Return [x, y] of the center of cell containing provided text 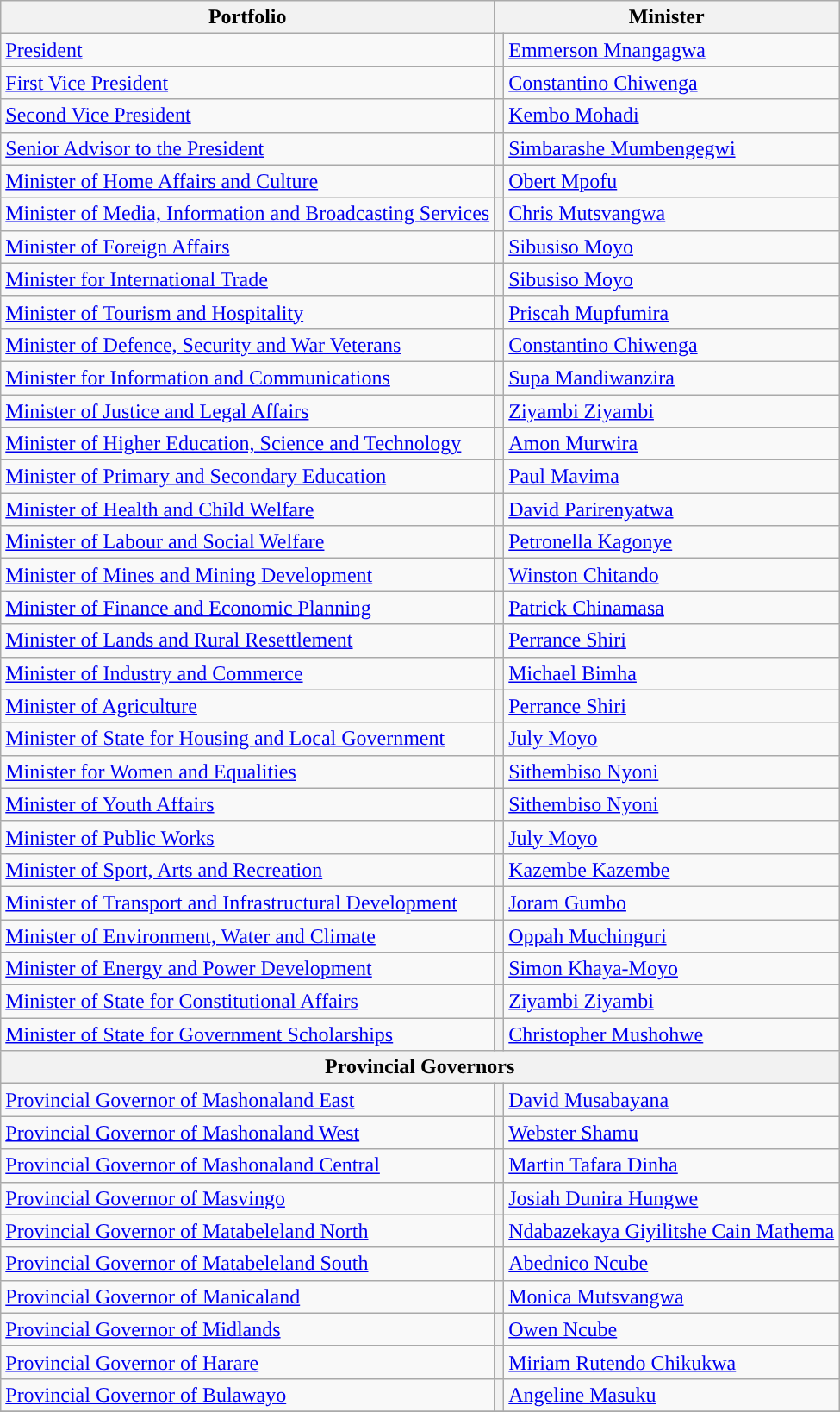
Winston Chitando [672, 575]
Angeline Masuku [672, 1395]
Minister of Media, Information and Broadcasting Services [248, 214]
Petronella Kagonye [672, 542]
Minister [667, 17]
David Musabayana [672, 1100]
Minister of Labour and Social Welfare [248, 542]
Simon Khaya-Moyo [672, 969]
Minister of Transport and Infrastructural Development [248, 903]
Minister of Agriculture [248, 706]
Minister of Finance and Economic Planning [248, 608]
Michael Bimha [672, 673]
Paul Mavima [672, 477]
Kembo Mohadi [672, 116]
Monica Mutsvangwa [672, 1296]
Minister for Information and Communications [248, 378]
Minister of Home Affairs and Culture [248, 181]
Minister of Public Works [248, 837]
Minister of State for Government Scholarships [248, 1034]
Minister of Justice and Legal Affairs [248, 411]
Minister of Energy and Power Development [248, 969]
Owen Ncube [672, 1329]
Minister of Mines and Mining Development [248, 575]
Kazembe Kazembe [672, 870]
Minister of Tourism and Hospitality [248, 312]
Minister of Defence, Security and War Veterans [248, 345]
Ndabazekaya Giyilitshe Cain Mathema [672, 1231]
Simbarashe Mumbengegwi [672, 148]
Supa Mandiwanzira [672, 378]
Joram Gumbo [672, 903]
Provincial Governor of Masvingo [248, 1198]
Provincial Governor of Mashonaland Central [248, 1165]
Minister of Foreign Affairs [248, 247]
Minister of Higher Education, Science and Technology [248, 444]
Minister of Health and Child Welfare [248, 509]
Provincial Governor of Mashonaland East [248, 1100]
President [248, 50]
Second Vice President [248, 116]
Provincial Governor of Matabeleland South [248, 1264]
Oppah Muchinguri [672, 935]
Josiah Dunira Hungwe [672, 1198]
Minister of State for Constitutional Affairs [248, 1002]
Minister of Primary and Secondary Education [248, 477]
First Vice President [248, 83]
Emmerson Mnangagwa [672, 50]
Minister of Environment, Water and Climate [248, 935]
Minister of Lands and Rural Resettlement [248, 640]
Minister of Youth Affairs [248, 804]
Minister of Industry and Commerce [248, 673]
Minister for International Trade [248, 279]
Provincial Governor of Mashonaland West [248, 1133]
Miriam Rutendo Chikukwa [672, 1362]
Minister for Women and Equalities [248, 772]
David Parirenyatwa [672, 509]
Martin Tafara Dinha [672, 1165]
Chris Mutsvangwa [672, 214]
Provincial Governor of Harare [248, 1362]
Provincial Governor of Manicaland [248, 1296]
Obert Mpofu [672, 181]
Abednico Ncube [672, 1264]
Portfolio [248, 17]
Minister of Sport, Arts and Recreation [248, 870]
Provincial Governors [420, 1067]
Webster Shamu [672, 1133]
Minister of State for Housing and Local Government [248, 739]
Senior Advisor to the President [248, 148]
Priscah Mupfumira [672, 312]
Amon Murwira [672, 444]
Patrick Chinamasa [672, 608]
Provincial Governor of Bulawayo [248, 1395]
Provincial Governor of Midlands [248, 1329]
Provincial Governor of Matabeleland North [248, 1231]
Christopher Mushohwe [672, 1034]
